Detect which cell encompasses the target text, then output its (X, Y) center coordinate. 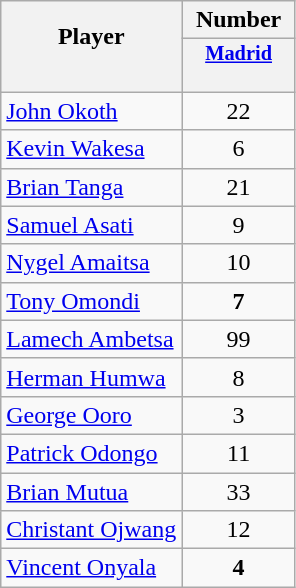
Number (239, 20)
12 (239, 530)
Brian Mutua (92, 491)
Brian Tanga (92, 187)
Patrick Odongo (92, 453)
Madrid (239, 54)
8 (239, 377)
Christant Ojwang (92, 530)
99 (239, 339)
Nygel Amaitsa (92, 263)
21 (239, 187)
Kevin Wakesa (92, 149)
11 (239, 453)
33 (239, 491)
Player (92, 36)
9 (239, 225)
Samuel Asati (92, 225)
7 (239, 301)
Tony Omondi (92, 301)
George Ooro (92, 415)
Lamech Ambetsa (92, 339)
6 (239, 149)
Herman Humwa (92, 377)
4 (239, 568)
3 (239, 415)
10 (239, 263)
22 (239, 111)
Vincent Onyala (92, 568)
John Okoth (92, 111)
